Search for the cell housing the specified text and yield its (x, y) center coordinate. 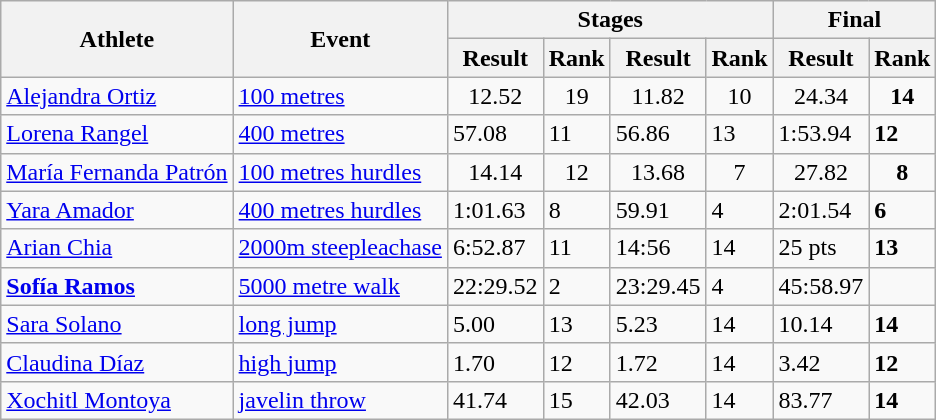
Claudina Díaz (117, 362)
15 (576, 400)
María Fernanda Patrón (117, 172)
7 (740, 172)
5.00 (495, 324)
57.08 (495, 134)
42.03 (658, 400)
Stages (610, 20)
long jump (340, 324)
12.52 (495, 96)
14.14 (495, 172)
19 (576, 96)
13.68 (658, 172)
83.77 (821, 400)
24.34 (821, 96)
2000m steepleachase (340, 248)
27.82 (821, 172)
5000 metre walk (340, 286)
3.42 (821, 362)
400 metres (340, 134)
1:01.63 (495, 210)
2 (576, 286)
6:52.87 (495, 248)
Event (340, 39)
Arian Chia (117, 248)
1:53.94 (821, 134)
Xochitl Montoya (117, 400)
javelin throw (340, 400)
100 metres (340, 96)
10.14 (821, 324)
Sara Solano (117, 324)
23:29.45 (658, 286)
Final (854, 20)
2:01.54 (821, 210)
25 pts (821, 248)
1.70 (495, 362)
Alejandra Ortiz (117, 96)
59.91 (658, 210)
45:58.97 (821, 286)
10 (740, 96)
high jump (340, 362)
11.82 (658, 96)
400 metres hurdles (340, 210)
100 metres hurdles (340, 172)
22:29.52 (495, 286)
14:56 (658, 248)
41.74 (495, 400)
Lorena Rangel (117, 134)
Sofía Ramos (117, 286)
6 (902, 210)
5.23 (658, 324)
1.72 (658, 362)
Athlete (117, 39)
Yara Amador (117, 210)
56.86 (658, 134)
